Extract the (x, y) coordinate from the center of the cell holding the provided text.  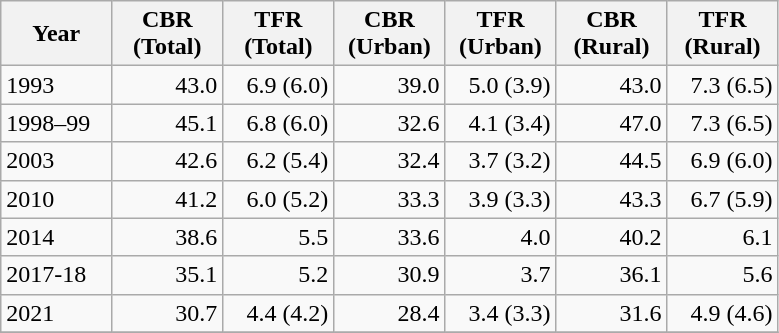
47.0 (612, 123)
30.7 (168, 313)
5.6 (722, 275)
TFR (Urban) (500, 34)
28.4 (390, 313)
CBR (Rural) (612, 34)
43.3 (612, 199)
40.2 (612, 237)
33.3 (390, 199)
CBR (Urban) (390, 34)
6.2 (5.4) (278, 161)
35.1 (168, 275)
3.7 (500, 275)
39.0 (390, 85)
4.9 (4.6) (722, 313)
5.2 (278, 275)
45.1 (168, 123)
32.6 (390, 123)
2017-18 (56, 275)
TFR (Total) (278, 34)
44.5 (612, 161)
3.7 (3.2) (500, 161)
42.6 (168, 161)
5.5 (278, 237)
5.0 (3.9) (500, 85)
TFR (Rural) (722, 34)
31.6 (612, 313)
33.6 (390, 237)
1998–99 (56, 123)
1993 (56, 85)
4.4 (4.2) (278, 313)
36.1 (612, 275)
6.1 (722, 237)
4.1 (3.4) (500, 123)
4.0 (500, 237)
6.8 (6.0) (278, 123)
32.4 (390, 161)
6.7 (5.9) (722, 199)
2021 (56, 313)
3.9 (3.3) (500, 199)
2014 (56, 237)
41.2 (168, 199)
2010 (56, 199)
Year (56, 34)
6.0 (5.2) (278, 199)
2003 (56, 161)
38.6 (168, 237)
CBR (Total) (168, 34)
30.9 (390, 275)
3.4 (3.3) (500, 313)
